Output the (X, Y) coordinate of the center of the cell containing the given text.  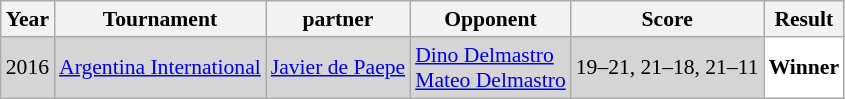
Javier de Paepe (338, 68)
Tournament (160, 19)
Score (668, 19)
Opponent (490, 19)
Dino Delmastro Mateo Delmastro (490, 68)
19–21, 21–18, 21–11 (668, 68)
Argentina International (160, 68)
2016 (28, 68)
Year (28, 19)
Winner (804, 68)
Result (804, 19)
partner (338, 19)
